Provide the (X, Y) coordinate of the cell's center where the given text is located.  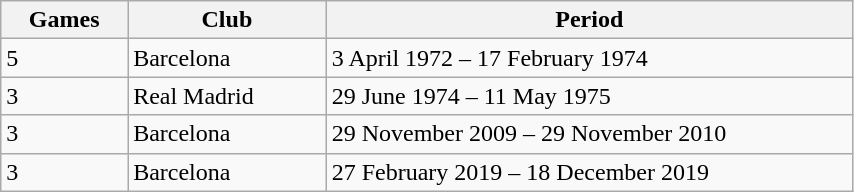
Period (589, 20)
Real Madrid (228, 96)
29 November 2009 – 29 November 2010 (589, 134)
3 April 1972 – 17 February 1974 (589, 58)
27 February 2019 – 18 December 2019 (589, 172)
5 (64, 58)
Games (64, 20)
Club (228, 20)
29 June 1974 – 11 May 1975 (589, 96)
